Find where the given text appears and provide that cell's center as (X, Y) coordinate. 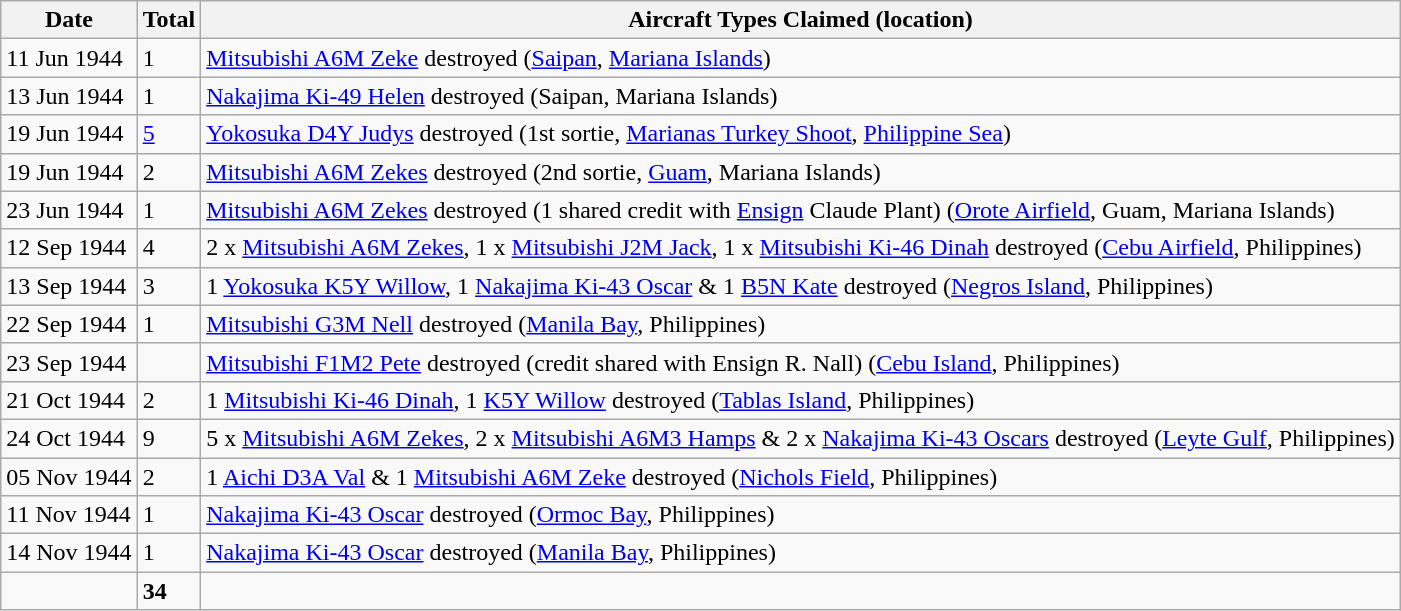
Total (169, 20)
1 Mitsubishi Ki-46 Dinah, 1 K5Y Willow destroyed (Tablas Island, Philippines) (801, 400)
22 Sep 1944 (69, 324)
23 Sep 1944 (69, 362)
1 Aichi D3A Val & 1 Mitsubishi A6M Zeke destroyed (Nichols Field, Philippines) (801, 477)
13 Sep 1944 (69, 286)
Mitsubishi F1M2 Pete destroyed (credit shared with Ensign R. Nall) (Cebu Island, Philippines) (801, 362)
Nakajima Ki-43 Oscar destroyed (Manila Bay, Philippines) (801, 553)
3 (169, 286)
14 Nov 1944 (69, 553)
Nakajima Ki-49 Helen destroyed (Saipan, Mariana Islands) (801, 96)
5 x Mitsubishi A6M Zekes, 2 x Mitsubishi A6M3 Hamps & 2 x Nakajima Ki-43 Oscars destroyed (Leyte Gulf, Philippines) (801, 438)
4 (169, 248)
1 Yokosuka K5Y Willow, 1 Nakajima Ki-43 Oscar & 1 B5N Kate destroyed (Negros Island, Philippines) (801, 286)
Aircraft Types Claimed (location) (801, 20)
5 (169, 134)
05 Nov 1944 (69, 477)
2 x Mitsubishi A6M Zekes, 1 x Mitsubishi J2M Jack, 1 x Mitsubishi Ki-46 Dinah destroyed (Cebu Airfield, Philippines) (801, 248)
13 Jun 1944 (69, 96)
24 Oct 1944 (69, 438)
Yokosuka D4Y Judys destroyed (1st sortie, Marianas Turkey Shoot, Philippine Sea) (801, 134)
23 Jun 1944 (69, 210)
Mitsubishi A6M Zeke destroyed (Saipan, Mariana Islands) (801, 58)
12 Sep 1944 (69, 248)
9 (169, 438)
Mitsubishi G3M Nell destroyed (Manila Bay, Philippines) (801, 324)
Mitsubishi A6M Zekes destroyed (1 shared credit with Ensign Claude Plant) (Orote Airfield, Guam, Mariana Islands) (801, 210)
Nakajima Ki-43 Oscar destroyed (Ormoc Bay, Philippines) (801, 515)
Date (69, 20)
34 (169, 591)
Mitsubishi A6M Zekes destroyed (2nd sortie, Guam, Mariana Islands) (801, 172)
11 Nov 1944 (69, 515)
21 Oct 1944 (69, 400)
11 Jun 1944 (69, 58)
